Output the (x, y) coordinate of the center of the cell containing the given text.  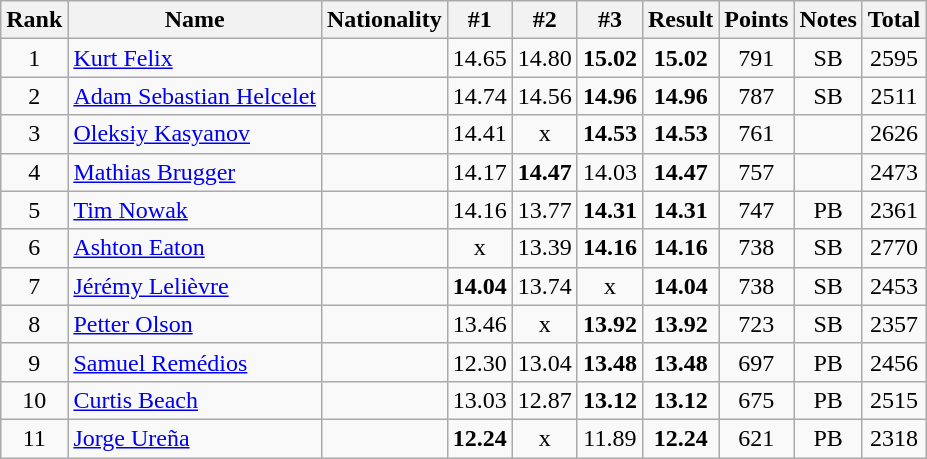
13.74 (544, 286)
13.39 (544, 248)
2770 (894, 248)
Petter Olson (195, 324)
#1 (480, 20)
723 (756, 324)
2511 (894, 96)
14.17 (480, 172)
2318 (894, 438)
3 (34, 134)
13.03 (480, 400)
Samuel Remédios (195, 362)
787 (756, 96)
Rank (34, 20)
757 (756, 172)
5 (34, 210)
13.46 (480, 324)
2473 (894, 172)
Ashton Eaton (195, 248)
11.89 (610, 438)
2456 (894, 362)
Tim Nowak (195, 210)
Nationality (384, 20)
2515 (894, 400)
Notes (828, 20)
14.56 (544, 96)
13.77 (544, 210)
13.04 (544, 362)
7 (34, 286)
11 (34, 438)
697 (756, 362)
10 (34, 400)
Points (756, 20)
12.87 (544, 400)
#3 (610, 20)
Mathias Brugger (195, 172)
2361 (894, 210)
675 (756, 400)
#2 (544, 20)
621 (756, 438)
Curtis Beach (195, 400)
747 (756, 210)
2357 (894, 324)
2453 (894, 286)
9 (34, 362)
Total (894, 20)
12.30 (480, 362)
14.80 (544, 58)
761 (756, 134)
Kurt Felix (195, 58)
2 (34, 96)
Jorge Ureña (195, 438)
1 (34, 58)
2626 (894, 134)
6 (34, 248)
Name (195, 20)
2595 (894, 58)
14.41 (480, 134)
Oleksiy Kasyanov (195, 134)
14.74 (480, 96)
Result (680, 20)
14.03 (610, 172)
791 (756, 58)
4 (34, 172)
14.65 (480, 58)
Adam Sebastian Helcelet (195, 96)
8 (34, 324)
Jérémy Lelièvre (195, 286)
